Scan for the cell matching the given text and deliver its (x, y) coordinate at center. 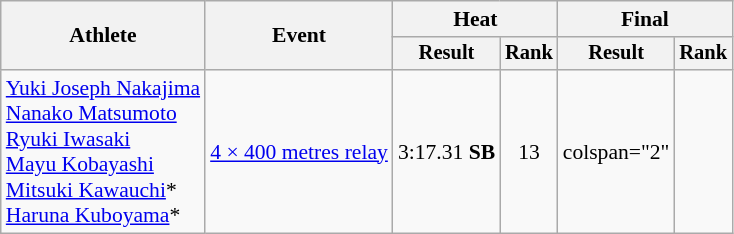
Athlete (103, 36)
Yuki Joseph NakajimaNanako MatsumotoRyuki IwasakiMayu KobayashiMitsuki Kawauchi*Haruna Kuboyama* (103, 152)
Event (299, 36)
3:17.31 SB (446, 152)
colspan="2" (616, 152)
13 (529, 152)
Heat (476, 19)
4 × 400 metres relay (299, 152)
Final (645, 19)
